Output the (x, y) coordinate of the center of the cell containing the given text.  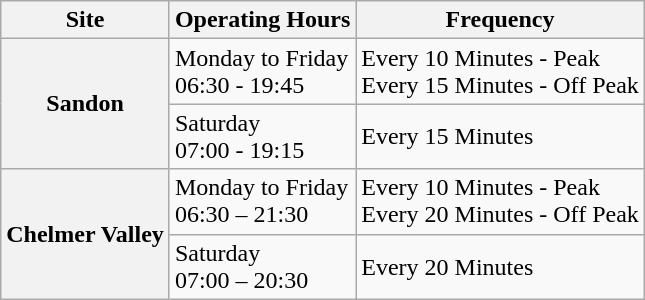
Every 15 Minutes (500, 136)
Every 10 Minutes - PeakEvery 20 Minutes - Off Peak (500, 202)
Site (86, 20)
Saturday 07:00 – 20:30 (262, 266)
Saturday 07:00 - 19:15 (262, 136)
Sandon (86, 104)
Every 10 Minutes - PeakEvery 15 Minutes - Off Peak (500, 72)
Chelmer Valley (86, 234)
Monday to Friday 06:30 - 19:45 (262, 72)
Monday to Friday 06:30 – 21:30 (262, 202)
Frequency (500, 20)
Every 20 Minutes (500, 266)
Operating Hours (262, 20)
